Return (X, Y) of the center of cell containing provided text 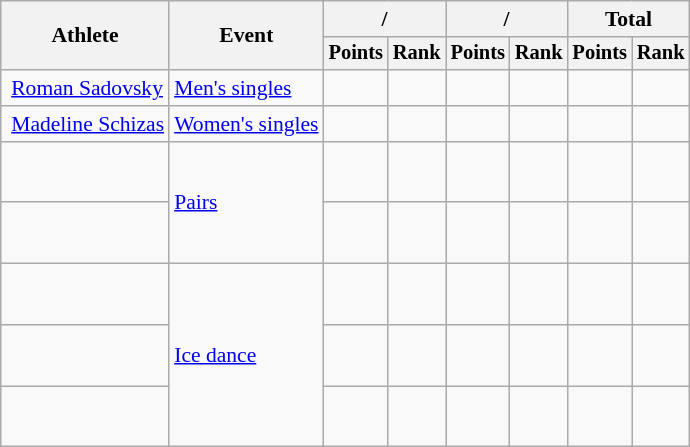
Ice dance (246, 356)
Total (629, 19)
Athlete (85, 36)
Event (246, 36)
Madeline Schizas (85, 124)
Women's singles (246, 124)
Men's singles (246, 88)
Roman Sadovsky (85, 88)
Pairs (246, 203)
